Scan for the cell matching the given text and deliver its [X, Y] coordinate at center. 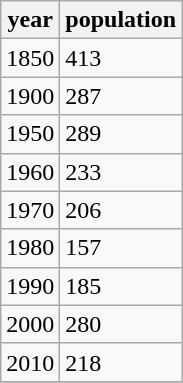
1970 [30, 210]
185 [121, 286]
280 [121, 324]
233 [121, 172]
1980 [30, 248]
287 [121, 96]
289 [121, 134]
population [121, 20]
218 [121, 362]
1900 [30, 96]
year [30, 20]
157 [121, 248]
1950 [30, 134]
2000 [30, 324]
206 [121, 210]
2010 [30, 362]
1990 [30, 286]
413 [121, 58]
1960 [30, 172]
1850 [30, 58]
